Find where the given text appears and provide that cell's center as (X, Y) coordinate. 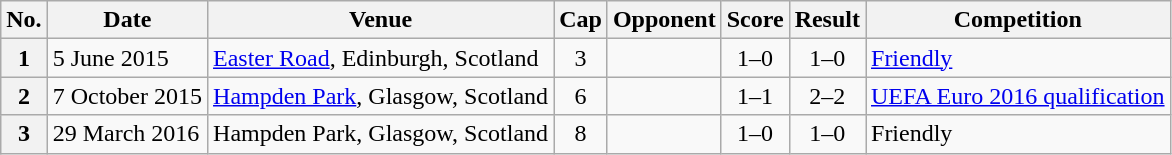
8 (581, 134)
6 (581, 96)
UEFA Euro 2016 qualification (1018, 96)
7 October 2015 (127, 96)
Opponent (664, 20)
1–1 (755, 96)
Result (827, 20)
Easter Road, Edinburgh, Scotland (381, 58)
Venue (381, 20)
No. (24, 20)
2 (24, 96)
29 March 2016 (127, 134)
1 (24, 58)
Date (127, 20)
5 June 2015 (127, 58)
2–2 (827, 96)
Cap (581, 20)
Competition (1018, 20)
Score (755, 20)
